For the text-containing cell, return its midpoint in (X, Y) coordinate format. 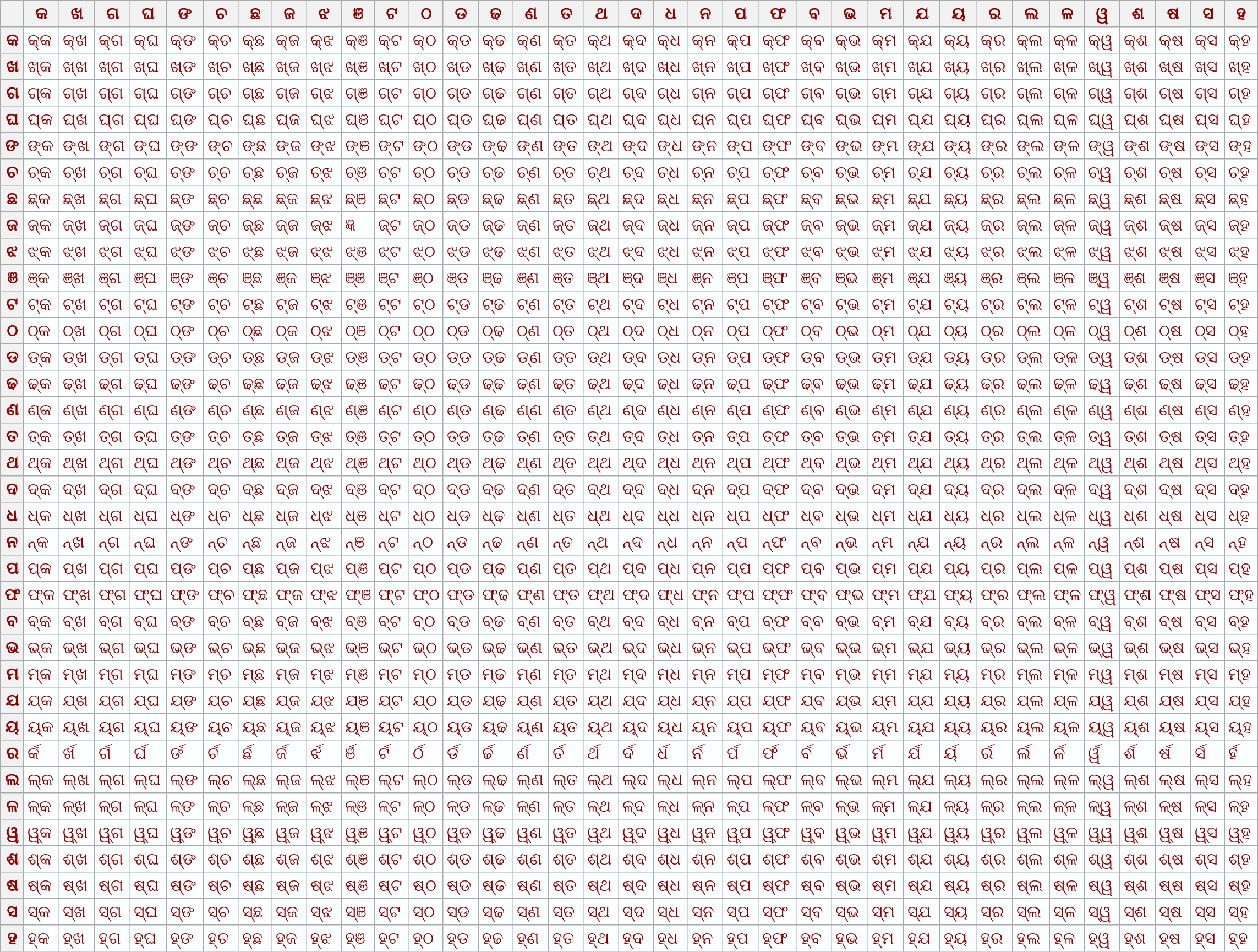
ଖ୍ବ (814, 67)
ଳ୍ଣ (530, 806)
ଣ୍ଗ (112, 410)
ଞ୍ଳ (1066, 278)
ଛ୍ଭ (850, 199)
ଷ୍ଣ (530, 885)
ଡ୍ଯ (922, 357)
ଞ୍ଞ (358, 278)
ଘ୍ଧ (670, 119)
ଡ୍ଭ (850, 357)
ଘ୍ଚ (221, 119)
ଟ୍କ (41, 304)
ଥ୍ଚ (221, 463)
ଢ୍ବ (814, 384)
ଲ୍ଷ (1173, 780)
ପ୍ଣ (530, 568)
ବ୍ଣ (530, 621)
ଢ୍ୱ (1102, 384)
ଲ୍ଞ (358, 780)
ମ୍ମ (885, 674)
ଞ୍ଦ (636, 278)
ହ୍ଧ (670, 938)
ଙ୍ସ (1208, 146)
ଟ୍ର (994, 304)
ପ୍ଯ (922, 568)
ଡ୍କ (41, 357)
ଟ୍ଢ (495, 304)
ତ୍ହ (1241, 436)
ସ୍ଚ (221, 912)
ର୍ଟ (392, 753)
ର୍ଥ (601, 753)
ଛ୍ତ (566, 199)
ମ୍ଳ (1066, 674)
ଠ୍ଠ (426, 331)
ଥ୍ୟ (959, 463)
ସ୍ତ (566, 912)
ର୍କ (41, 753)
ଭ୍ହ (1241, 648)
ତ୍ଝ (324, 436)
ଟ୍ଜ (289, 304)
ଲ୍ଝ (324, 780)
ୟ୍ଢ (495, 727)
ଚ୍ଭ (850, 172)
ଙ୍ଯ (922, 146)
ତ୍ସ (1208, 436)
ମ୍ହ (1241, 674)
ୱ୍ଘ (148, 833)
ଶ୍ଚ (221, 859)
କ୍ଣ (530, 40)
ଚ୍ଢ (495, 172)
ଳ୍ଙ (185, 806)
ତ୍ଦ (636, 436)
ଞ୍ଟ (392, 278)
ଡ୍ହ (1241, 357)
ତ୍ଠ (426, 436)
ମ୍ଖ (76, 674)
ର୍ଲ (1031, 753)
ଟ୍ୱ (1102, 304)
ୟ୍ଖ (76, 727)
ଙ୍ଥ (601, 146)
ଳ୍ଳ (1066, 806)
ଖ୍ଟ (392, 67)
କ୍ଳ (1066, 40)
ଷ୍ଗ (112, 885)
ଘ୍ଛ (255, 119)
ଲ୍କ (41, 780)
ୱ୍ବ (814, 833)
ଧ୍ଣ (530, 516)
ହ୍ଟ (392, 938)
ଟ୍ସ (1208, 304)
ପ୍ମ (885, 568)
ଦ୍ଘ (148, 489)
ଷ୍ୱ (1102, 885)
ଥ୍ଗ (112, 463)
ଢ୍ତ (566, 384)
ତ୍ଜ (289, 436)
ଝ୍ଖ (76, 251)
ଶ୍ଲ (1031, 859)
ଘ୍ଭ (850, 119)
ଖ୍ମ (885, 67)
ଖ୍ଳ (1066, 67)
ଭ୍ଞ (358, 648)
ବ୍ତ (566, 621)
ଛ୍ମ (885, 199)
ସ୍ଖ (76, 912)
ୱ୍ଚ (221, 833)
ୟ୍ଡ (461, 727)
ର୍ଘ (148, 753)
ଜ୍ଥ (601, 225)
ଝ୍ନ (705, 251)
ଧ୍ସ (1208, 516)
ଶ୍ଭ (850, 859)
ଷ୍ହ (1241, 885)
ଚ୍ପ (740, 172)
ଭ୍କ (41, 648)
ଖ୍ଚ (221, 67)
ଷ୍ଧ (670, 885)
ଗ୍ଢ (495, 93)
କ୍ଶ (1137, 40)
ପ୍ଥ (601, 568)
ତ୍ଶ (1137, 436)
ନ୍ଳ (1066, 542)
ହ୍ଗ (112, 938)
ଦ୍ଡ (461, 489)
ଖ୍ର (994, 67)
ବ୍ୟ (959, 621)
ଲ୍ଭ (850, 780)
ପ୍ପ (740, 568)
ର୍ୟ (959, 753)
ବ୍ଙ (185, 621)
ୱ୍ଧ (670, 833)
ଘ୍ଜ (289, 119)
ଞ୍ଥ (601, 278)
ଘ୍ଦ (636, 119)
ନ୍ଷ (1173, 542)
ବ୍ସ (1208, 621)
ଙ୍ୟ (959, 146)
ଯ୍ହ (1241, 701)
ମ୍କ (41, 674)
ହ୍ଠ (426, 938)
ଙ୍ଠ (426, 146)
ଡ୍ଠ (426, 357)
ଖ୍ଲ (1031, 67)
ୱ୍ଲ (1031, 833)
ଯ୍ଚ (221, 701)
ଳ୍ଗ (112, 806)
ଫ୍ଥ (601, 595)
ଯ୍ଧ (670, 701)
ଘ୍ଘ (148, 119)
ଛ୍ଖ (76, 199)
ଭ୍ଭ (850, 648)
ଷ୍ବ (814, 885)
ଡ୍ଳ (1066, 357)
ଞ୍ଲ (1031, 278)
ଫ୍ଯ (922, 595)
ଜ୍ଣ (530, 225)
କ୍ଞ (358, 40)
କ୍ଚ (221, 40)
ଖ୍ଜ (289, 67)
ଦ୍ଥ (601, 489)
ଧ୍ଡ (461, 516)
ସ୍ଯ (922, 912)
ଜ୍ଢ (495, 225)
ଶ୍ଳ (1066, 859)
ଘ୍ୟ (959, 119)
ଚ୍ଷ (1173, 172)
କ୍ବ (814, 40)
ଟ୍ୟ (959, 304)
ସ୍ଠ (426, 912)
ଠ୍ଙ (185, 331)
ଥ୍ନ (705, 463)
ଳ୍ଢ (495, 806)
ର୍ୱ (1102, 753)
ୟ୍ସ (1208, 727)
ଡ୍ମ (885, 357)
ଳ୍ତ (566, 806)
ଳ୍ଫ (778, 806)
ଦ୍କ (41, 489)
ୱ୍ଜ (289, 833)
ୟ୍ବ (814, 727)
ଭ୍ଡ (461, 648)
କ୍ଲ (1031, 40)
ଘ୍ଞ (358, 119)
ଝ୍ଥ (601, 251)
ଠ୍ଡ (461, 331)
ଗ୍ୱ (1102, 93)
ତ୍ତ (566, 436)
ଳ୍ୟ (959, 806)
ଭ୍ଝ (324, 648)
ଛ୍ସ (1208, 199)
ବ୍ଫ (778, 621)
ଲ୍ଲ (1031, 780)
ଦ୍ମ (885, 489)
ନ୍ଛ (255, 542)
ଷ୍ଭ (850, 885)
ଝ୍ଝ (324, 251)
ଜ୍ଖ (76, 225)
ପ୍ସ (1208, 568)
ମ୍ଭ (850, 674)
ନ୍ର (994, 542)
ୟ୍ୱ (1102, 727)
ର୍ଙ (185, 753)
ଝ୍ୟ (959, 251)
ଭ୍ଯ (922, 648)
ତ୍ଟ (392, 436)
ର୍ଝ (324, 753)
ଚ୍ଛ (255, 172)
ଧ୍ତ (566, 516)
ଣ୍ଟ (392, 410)
ଫ୍ମ (885, 595)
ଣ୍ଚ (221, 410)
ଳ୍ଞ (358, 806)
ପ୍କ (41, 568)
ଳ୍ଛ (255, 806)
ଛ୍ଧ (670, 199)
ଗ୍ବ (814, 93)
ଟ୍ଞ (358, 304)
ଦ୍ଦ (636, 489)
ଯ୍ନ (705, 701)
ଶ୍ଞ (358, 859)
ଚ୍ଶ (1137, 172)
ଛ୍ଷ (1173, 199)
ହ୍ଯ (922, 938)
ଢ୍ଙ (185, 384)
ମ୍ସ (1208, 674)
ଠ୍ଢ (495, 331)
ୟ୍ଯ (922, 727)
ହ୍ଣ (530, 938)
ଡ୍ଙ (185, 357)
ଢ୍ଖ (76, 384)
ଲ୍ଯ (922, 780)
ଙ୍ଲ (1031, 146)
ଚ୍ଚ (221, 172)
ଜ୍ୟ (959, 225)
ବ୍ଧ (670, 621)
ଶ୍ୟ (959, 859)
ମ୍ଷ (1173, 674)
ଙ୍ଦ (636, 146)
ଜ୍ଳ (1066, 225)
ଦ୍ଧ (670, 489)
ନ୍ୟ (959, 542)
କ୍ହ (1241, 40)
ଯ୍ୟ (959, 701)
ଠ୍ଞ (358, 331)
ଝ୍ହ (1241, 251)
ୟ୍ଫ (778, 727)
ଫ୍ଘ (148, 595)
ଘ୍ଶ (1137, 119)
ଳ୍ର (994, 806)
ଶ୍ଟ (392, 859)
ଙ୍ଛ (255, 146)
ନ୍ଜ (289, 542)
ଳ୍ଘ (148, 806)
ଫ୍ଦ (636, 595)
ପ୍ଛ (255, 568)
ଖ୍ଯ (922, 67)
ର୍ଢ (495, 753)
ତ୍ଳ (1066, 436)
ଢ୍ଚ (221, 384)
ସ୍ଞ (358, 912)
ଠ୍ଦ (636, 331)
ନ୍ଶ (1137, 542)
ଙ୍ହ (1241, 146)
ବ୍ୱ (1102, 621)
ଖ୍ଗ (112, 67)
ଖ୍ଘ (148, 67)
ବ୍ହ (1241, 621)
ଝ୍ପ (740, 251)
ଚ୍ନ (705, 172)
ଞ୍ବ (814, 278)
ଯ୍ଦ (636, 701)
କ୍ର (994, 40)
ଥ୍ଘ (148, 463)
ମ୍ଘ (148, 674)
ହ୍ଜ (289, 938)
ଚ୍ଗ (112, 172)
ଫ୍ବ (814, 595)
ଗ୍ଖ (76, 93)
ଷ୍ଫ (778, 885)
ଥ୍ଖ (76, 463)
ଟ୍ଲ (1031, 304)
ପ୍ଠ (426, 568)
ର୍ଠ (426, 753)
ୱ୍ଞ (358, 833)
ଞ୍ଭ (850, 278)
ଫ୍ଢ (495, 595)
ଜ୍ଛ (255, 225)
ସ୍ମ (885, 912)
ଢ୍ର (994, 384)
ଶ୍ହ (1241, 859)
ଧ୍ଚ (221, 516)
ଲ୍ଧ (670, 780)
ଙ୍ନ (705, 146)
ଞ୍ମ (885, 278)
ହ୍ଳ (1066, 938)
ଜ୍ଗ (112, 225)
ଯ୍ବ (814, 701)
କ୍ଟ (392, 40)
ଭ୍ନ (705, 648)
କ୍ଭ (850, 40)
ମ୍ପ (740, 674)
ସ୍ଜ (289, 912)
ୟ୍ଣ (530, 727)
ଞ୍ଧ (670, 278)
ଙ୍ର (994, 146)
ବ୍ଲ (1031, 621)
ଙ୍ଫ (778, 146)
ଠ୍ଖ (76, 331)
ତ୍ଘ (148, 436)
ଧ୍ମ (885, 516)
ଳ୍ଦ (636, 806)
ନ୍ଖ (76, 542)
ଜ୍ଯ (922, 225)
ଲ୍ଢ (495, 780)
ଧ୍ଘ (148, 516)
ଷ୍ଷ (1173, 885)
ଲ୍ୱ (1102, 780)
ଚ୍ଡ (461, 172)
ଳ୍ବ (814, 806)
ଚ୍ଟ (392, 172)
ୱ୍ଷ (1173, 833)
ଥ୍ଷ (1173, 463)
ଞ୍କ (41, 278)
ଛ୍ଜ (289, 199)
ଥ୍ସ (1208, 463)
ଖ୍ଖ (76, 67)
ଞ୍ର (994, 278)
ଭ୍ଢ (495, 648)
ୱ୍ଦ (636, 833)
ଡ୍ପ (740, 357)
ମ୍ଧ (670, 674)
ତ୍ୟ (959, 436)
ଫ୍ଳ (1066, 595)
ନ୍ଣ (530, 542)
ଲ୍ଖ (76, 780)
ଶ୍ଡ (461, 859)
ଘ୍କ (41, 119)
ଧ୍ଧ (670, 516)
ଲ୍ଘ (148, 780)
ଣ୍ଡ (461, 410)
ଜ୍ପ (740, 225)
ଥ୍ଟ (392, 463)
ର୍ଷ (1173, 753)
ଫ୍ଫ (778, 595)
ଠ୍ଛ (255, 331)
ପ୍ୟ (959, 568)
ପ୍ଟ (392, 568)
ପ୍ହ (1241, 568)
ଥ୍ଥ (601, 463)
ଧ୍ଦ (636, 516)
ଭ୍ଙ (185, 648)
କ୍କ (41, 40)
ସ୍ଦ (636, 912)
ପ୍ଶ (1137, 568)
ସ୍ଥ (601, 912)
ଭ୍ଲ (1031, 648)
ଦ୍ତ (566, 489)
ତ୍ଙ (185, 436)
ଠ୍ତ (566, 331)
ଯ୍ଠ (426, 701)
ଥ୍ଢ (495, 463)
ଟ୍ଖ (76, 304)
ଶ୍ଖ (76, 859)
ୱ୍ପ (740, 833)
ଗ୍ଧ (670, 93)
ତ୍ପ (740, 436)
ୟ୍ଙ (185, 727)
ଣ୍ଥ (601, 410)
ମ୍ଞ (358, 674)
ୟ୍ଲ (1031, 727)
ଖ୍ନ (705, 67)
ଝ୍ଛ (255, 251)
ଛ୍କ (41, 199)
ଚ୍ଲ (1031, 172)
ଝ୍ୱ (1102, 251)
ଳ୍ଝ (324, 806)
ପ୍ଚ (221, 568)
ଥ୍ଫ (778, 463)
କ୍ଠ (426, 40)
ୟ୍ଭ (850, 727)
ଷ୍ଢ (495, 885)
ଯ୍ଥ (601, 701)
ଭ୍ସ (1208, 648)
ଲ୍ଶ (1137, 780)
ଖ୍ଭ (850, 67)
ୟ୍ଛ (255, 727)
ଣ୍ଞ (358, 410)
ଣ୍ଭ (850, 410)
ଛ୍ଙ (185, 199)
ୱ୍ଡ (461, 833)
ଯ୍ଟ (392, 701)
ଘ୍ହ (1241, 119)
ଖ୍ଧ (670, 67)
ଢ୍ମ (885, 384)
ପ୍ଝ (324, 568)
ଚ୍ଠ (426, 172)
ର୍ହ (1241, 753)
ବ୍ଗ (112, 621)
ୱ୍ଙ (185, 833)
ତ୍ଖ (76, 436)
ଖ୍ଶ (1137, 67)
ପ୍ବ (814, 568)
ଦ୍ଷ (1173, 489)
ୟ୍ର (994, 727)
ଚ୍ଙ (185, 172)
କ୍ତ (566, 40)
ଧ୍ଭ (850, 516)
ନ୍ଘ (148, 542)
ବ୍ନ (705, 621)
ଗ୍ଯ (922, 93)
ର୍ବ (814, 753)
ର୍ଜ (289, 753)
ଛ୍ଘ (148, 199)
ଞ୍ଘ (148, 278)
ଢ୍ଶ (1137, 384)
ତ୍ଥ (601, 436)
ଟ୍ଛ (255, 304)
ୱ୍ଠ (426, 833)
ଶ୍ଧ (670, 859)
ପ୍ଳ (1066, 568)
ବ୍ଷ (1173, 621)
ତ୍ବ (814, 436)
ଗ୍ୟ (959, 93)
ଟ୍ମ (885, 304)
ଠ୍ଭ (850, 331)
ଛ୍ଦ (636, 199)
ପ୍ଦ (636, 568)
ଭ୍ୱ (1102, 648)
ଢ୍ଣ (530, 384)
ଡ୍ବ (814, 357)
ଙ୍ଭ (850, 146)
ଠ୍ର (994, 331)
ଛ୍ବ (814, 199)
ଯ୍ଗ (112, 701)
ଶ୍ମ (885, 859)
ପ୍ଭ (850, 568)
ୟ୍ନ (705, 727)
ନ୍ଲ (1031, 542)
ସ୍ଶ (1137, 912)
ଫ୍ଙ (185, 595)
ଫ୍ଲ (1031, 595)
ପ୍ଗ (112, 568)
ଚ୍ହ (1241, 172)
ଝ୍ଫ (778, 251)
ଲ୍ର (994, 780)
ତ୍ଯ (922, 436)
କ୍ଝ (324, 40)
ଳ୍ପ (740, 806)
ଟ୍ନ (705, 304)
ପ୍ଖ (76, 568)
ଯ୍ପ (740, 701)
ଦ୍ୱ (1102, 489)
ଲ୍ହ (1241, 780)
ଫ୍ପ (740, 595)
ର୍ଶ (1137, 753)
ଳ୍ସ (1208, 806)
ଯ୍ଶ (1137, 701)
ଳ୍ଯ (922, 806)
ଯ୍ୱ (1102, 701)
ହ୍ଖ (76, 938)
ଡ୍ଣ (530, 357)
ଛ୍ଲ (1031, 199)
ଠ୍ସ (1208, 331)
ଜ୍ଠ (426, 225)
ଫ୍ସ (1208, 595)
ଠ୍ଲ (1031, 331)
କ୍ୱ (1102, 40)
ଶ୍ଫ (778, 859)
ଛ୍ୱ (1102, 199)
ମ୍ଜ (289, 674)
ଜ୍ଧ (670, 225)
ଷ୍ଠ (426, 885)
ଗ୍ଗ (112, 93)
ଘ୍ସ (1208, 119)
କ୍ଯ (922, 40)
ଶ୍ଘ (148, 859)
ଘ୍ୱ (1102, 119)
ଙ୍ଝ (324, 146)
ସ୍ଝ (324, 912)
ଙ୍ଞ (358, 146)
ଞ୍ନ (705, 278)
ସ୍ସ (1208, 912)
ଲ୍ଠ (426, 780)
ହ୍ମ (885, 938)
ବ୍ଝ (324, 621)
କ୍ଢ (495, 40)
ଣ୍ଢ (495, 410)
ଢ୍ଢ (495, 384)
ଥ୍ବ (814, 463)
ଡ୍ଢ (495, 357)
ଖ୍ଥ (601, 67)
ପ୍ର (994, 568)
ଭ୍ଥ (601, 648)
ଛ୍ଫ (778, 199)
ଟ୍ହ (1241, 304)
ୟ୍ଶ (1137, 727)
ମ୍ତ (566, 674)
ଗ୍ଫ (778, 93)
ଧ୍ବ (814, 516)
ଞ୍ସ (1208, 278)
ଧ୍କ (41, 516)
ଷ୍ଶ (1137, 885)
ଧ୍ଠ (426, 516)
ଡ୍ଟ (392, 357)
ଧ୍ଷ (1173, 516)
ଷ୍ଦ (636, 885)
ହ୍ବ (814, 938)
ଙ୍ଗ (112, 146)
ସ୍ଙ (185, 912)
ୱ୍ହ (1241, 833)
ଳ୍ୱ (1102, 806)
ଭ୍ଷ (1173, 648)
ଦ୍ଣ (530, 489)
ଥ୍ଳ (1066, 463)
ଚ୍ଦ (636, 172)
ସ୍ପ (740, 912)
ଜ୍ଷ (1173, 225)
ଘ୍ଣ (530, 119)
ର୍ର (994, 753)
ର୍ଯ (922, 753)
ଥ୍ଶ (1137, 463)
ଫ୍କ (41, 595)
ପ୍ଢ (495, 568)
ୱ୍ୟ (959, 833)
ଶ୍ଠ (426, 859)
ଙ୍ଖ (76, 146)
ଘ୍ଲ (1031, 119)
ଠ୍ଳ (1066, 331)
ଥ୍ଲ (1031, 463)
ଝ୍ବ (814, 251)
ୟ୍ଜ (289, 727)
ପ୍ତ (566, 568)
ଠ୍ଫ (778, 331)
ଚ୍ୟ (959, 172)
ଟ୍ଚ (221, 304)
ଙ୍ମ (885, 146)
ଟ୍ଯ (922, 304)
ସ୍ଟ (392, 912)
ସ୍ଣ (530, 912)
ଦ୍ହ (1241, 489)
ଙ୍ଶ (1137, 146)
ତ୍ଢ (495, 436)
ଲ୍ଟ (392, 780)
ଞ୍ଚ (221, 278)
ଶ୍ଥ (601, 859)
ତ୍ଗ (112, 436)
ୱ୍ମ (885, 833)
ୱ୍ଥ (601, 833)
ନ୍ଠ (426, 542)
ଖ୍ଣ (530, 67)
ନ୍ନ (705, 542)
ନ୍ଯ (922, 542)
ଝ୍ସ (1208, 251)
ଧ୍ର (994, 516)
ହ୍ଛ (255, 938)
ଳ୍ଷ (1173, 806)
ଭ୍ବ (814, 648)
ମ୍ଠ (426, 674)
ଠ୍ଯ (922, 331)
ଲ୍ଛ (255, 780)
ଧ୍ଳ (1066, 516)
ଛ୍ଟ (392, 199)
ଯ୍ଘ (148, 701)
ଫ୍ଠ (426, 595)
ହ୍ତ (566, 938)
ଜ୍ଘ (148, 225)
ଟ୍ଧ (670, 304)
ଢ୍ଳ (1066, 384)
ଥ୍ଜ (289, 463)
ବ୍ଘ (148, 621)
ଛ୍ଶ (1137, 199)
ହ୍ପ (740, 938)
ଷ୍ପ (740, 885)
ଫ୍ର (994, 595)
ଦ୍ଜ (289, 489)
ଭ୍ଚ (221, 648)
ଛ୍ଝ (324, 199)
ଶ୍ୱ (1102, 859)
ମ୍ଗ (112, 674)
ଙ୍ଡ (461, 146)
ଟ୍ଶ (1137, 304)
ଛ୍ଗ (112, 199)
ମ୍ଯ (922, 674)
ଛ୍ଢ (495, 199)
ଣ୍ଠ (426, 410)
ଧ୍ଫ (778, 516)
ଚ୍ଝ (324, 172)
ନ୍ଞ (358, 542)
କ୍ଗ (112, 40)
ଝ୍ଙ (185, 251)
ଯ୍ଭ (850, 701)
ଶ୍ଢ (495, 859)
ଯ୍ଡ (461, 701)
ଦ୍ଙ (185, 489)
ପ୍ଡ (461, 568)
ୱ୍ଢ (495, 833)
ଫ୍ଧ (670, 595)
ଧ୍ପ (740, 516)
ଶ୍କ (41, 859)
ଠ୍ୟ (959, 331)
ଢ୍ଠ (426, 384)
ଥ୍ର (994, 463)
ଟ୍ତ (566, 304)
ଜ୍କ (41, 225)
ଥ୍ହ (1241, 463)
ଶ୍ଣ (530, 859)
ଟ୍ଘ (148, 304)
ନ୍ଚ (221, 542)
ଧ୍ଛ (255, 516)
ଭ୍ର (994, 648)
ଚ୍ଜ (289, 172)
ଝ୍ଚ (221, 251)
ନ୍କ (41, 542)
ଢ୍ଗ (112, 384)
ଗ୍ସ (1208, 93)
ଥ୍ଝ (324, 463)
ବ୍ଦ (636, 621)
ର୍ମ (885, 753)
ନ୍ଟ (392, 542)
ପ୍ଞ (358, 568)
ଶ୍ଦ (636, 859)
ଝ୍ଳ (1066, 251)
ଜ୍ର (994, 225)
ଣ୍ପ (740, 410)
ଦ୍ଫ (778, 489)
ଭ୍ଖ (76, 648)
ଣ୍ଛ (255, 410)
ଶ୍ର (994, 859)
ଦ୍ଞ (358, 489)
ଝ୍ଦ (636, 251)
ତ୍ଲ (1031, 436)
ଚ୍ସ (1208, 172)
ଡ୍ଖ (76, 357)
ର୍ଣ (530, 753)
ଚ୍ଳ (1066, 172)
ଯ୍ତ (566, 701)
ଗ୍ଝ (324, 93)
ର୍ଖ (76, 753)
ଢ୍ଯ (922, 384)
ହ୍ଫ (778, 938)
ର୍ଛ (255, 753)
ୟ୍ଚ (221, 727)
ଶ୍ଯ (922, 859)
ଥ୍ଦ (636, 463)
ହ୍ଝ (324, 938)
ଢ୍ଜ (289, 384)
ଠ୍ଣ (530, 331)
ଘ୍ଫ (778, 119)
ନ୍ଡ (461, 542)
ଯ୍ଜ (289, 701)
ଝ୍କ (41, 251)
ଧ୍ଞ (358, 516)
ଶ୍ଝ (324, 859)
ଲ୍ଳ (1066, 780)
ଦ୍ଢ (495, 489)
ଜ୍ଡ (461, 225)
ଢ୍ଛ (255, 384)
ଫ୍ଖ (76, 595)
ଭ୍ମ (885, 648)
ଝ୍ଠ (426, 251)
ଳ୍ନ (705, 806)
ଜ୍ଚ (221, 225)
ୱ୍ଯ (922, 833)
ଞ୍ଖ (76, 278)
ମ୍ୟ (959, 674)
ଦ୍ଛ (255, 489)
ସ୍ୟ (959, 912)
ଗ୍କ (41, 93)
ତ୍ନ (705, 436)
ଙ୍ଚ (221, 146)
କ୍ଖ (76, 40)
ପ୍ଫ (778, 568)
ଛ୍ଣ (530, 199)
ହ୍ଡ (461, 938)
ଣ୍ଝ (324, 410)
ଡ୍ଝ (324, 357)
ପ୍ଷ (1173, 568)
ଣ୍ହ (1241, 410)
ଢ୍ଲ (1031, 384)
ଧ୍ଲ (1031, 516)
ଶ୍ଛ (255, 859)
ପ୍ଜ (289, 568)
ୟ୍ତ (566, 727)
କ୍ଧ (670, 40)
ଗ୍ଡ (461, 93)
ଞ୍ଡ (461, 278)
ଗ୍ଣ (530, 93)
ୱ୍ଳ (1066, 833)
ଙ୍ତ (566, 146)
ଖ୍ଛ (255, 67)
ଷ୍ଚ (221, 885)
ୱ୍ଗ (112, 833)
ଠ୍ଗ (112, 331)
ଳ୍ଖ (76, 806)
କ୍ଦ (636, 40)
ଫ୍ଛ (255, 595)
ସ୍ଭ (850, 912)
ଳ୍ଥ (601, 806)
ବ୍ପ (740, 621)
ଢ୍ଘ (148, 384)
ଥ୍ଠ (426, 463)
ଣ୍ଲ (1031, 410)
ଙ୍ପ (740, 146)
ହ୍ନ (705, 938)
ଝ୍ଗ (112, 251)
ୟ୍ପ (740, 727)
ଧ୍ଝ (324, 516)
ଙ୍ଷ (1173, 146)
ଣ୍ଫ (778, 410)
ହ୍ଙ (185, 938)
ହ୍ୱ (1102, 938)
ଯ୍ଷ (1173, 701)
ଝ୍ଡ (461, 251)
ଟ୍ଭ (850, 304)
ଦ୍ର (994, 489)
ଖ୍ଦ (636, 67)
ତ୍ୱ (1102, 436)
ତ୍ଷ (1173, 436)
ଘ୍ଠ (426, 119)
ଭ୍ଳ (1066, 648)
ଙ୍ଳ (1066, 146)
ଡ୍ଘ (148, 357)
ବ୍ଜ (289, 621)
ଖ୍ଠ (426, 67)
ଫ୍ଟ (392, 595)
ଝ୍ମ (885, 251)
ର୍ଫ (778, 753)
ୟ୍ଟ (392, 727)
ଷ୍ୟ (959, 885)
ଳ୍ଟ (392, 806)
ଯ୍ଖ (76, 701)
ଥ୍ମ (885, 463)
ଳ୍ଲ (1031, 806)
ଡ୍ଲ (1031, 357)
ସ୍ଲ (1031, 912)
ଛ୍ଛ (255, 199)
ଲ୍ଗ (112, 780)
କ୍ୟ (959, 40)
ଣ୍ମ (885, 410)
ଦ୍ଳ (1066, 489)
ଲ୍ଜ (289, 780)
ଖ୍ସ (1208, 67)
ତ୍ର (994, 436)
ବ୍ଡ (461, 621)
ଧ୍ହ (1241, 516)
ଠ୍ୱ (1102, 331)
ବ୍ଖ (76, 621)
ଠ୍ଝ (324, 331)
ଞ୍ଗ (112, 278)
ଷ୍ଯ (922, 885)
ୟ୍ଝ (324, 727)
ବ୍ବ (814, 621)
ଟ୍ପ (740, 304)
କ୍ଥ (601, 40)
କ୍ଛ (255, 40)
ବ୍କ (41, 621)
ମ୍ଝ (324, 674)
ଛ୍ନ (705, 199)
ଗ୍ର (994, 93)
ଗ୍ଛ (255, 93)
ଚ୍ତ (566, 172)
ଛ୍ଞ (358, 199)
ଦ୍ଯ (922, 489)
ଠ୍ଜ (289, 331)
ଢ୍ଟ (392, 384)
ଷ୍ଞ (358, 885)
ୟ୍ଥ (601, 727)
ଣ୍ନ (705, 410)
ଟ୍ଙ (185, 304)
ଳ୍କ (41, 806)
ଣ୍ଖ (76, 410)
ଫ୍ଞ (358, 595)
ଲ୍ଥ (601, 780)
ତ୍ଡ (461, 436)
ଛ୍ହ (1241, 199)
ୟ୍ମ (885, 727)
ର୍ଗ (112, 753)
ଟ୍ବ (814, 304)
ର୍ପ (740, 753)
ଡ୍ଷ (1173, 357)
ଲ୍ଡ (461, 780)
ଫ୍ୟ (959, 595)
ହ୍ର (994, 938)
ଟ୍ଥ (601, 304)
ଲ୍ସ (1208, 780)
ଫ୍ଡ (461, 595)
ଥ୍ଣ (530, 463)
ଧ୍ଟ (392, 516)
ଥ୍ଡ (461, 463)
ଯ୍ଞ (358, 701)
ଯ୍ଫ (778, 701)
ଲ୍ପ (740, 780)
ର୍ଦ (636, 753)
ଣ୍ଣ (530, 410)
ଙ୍ଟ (392, 146)
ଚ୍ବ (814, 172)
ଫ୍ନ (705, 595)
ଙ୍ଢ (495, 146)
ଶ୍ତ (566, 859)
ଜ୍ନ (705, 225)
ଜ୍ସ (1208, 225)
ଘ୍ଖ (76, 119)
ୱ୍ଖ (76, 833)
ପ୍ଘ (148, 568)
କ୍ଡ (461, 40)
ଭ୍ଜ (289, 648)
ଞ୍ଷ (1173, 278)
ଘ୍ଢ (495, 119)
ଜ୍ମ (885, 225)
ଙ୍ଙ (185, 146)
ହ୍ସ (1208, 938)
ଣ୍ବ (814, 410)
ର୍ଧ (670, 753)
ଟ୍ଣ (530, 304)
ଝ୍ଭ (850, 251)
ଫ୍ତ (566, 595)
ଳ୍ଶ (1137, 806)
ଣ୍କ (41, 410)
ତ୍ଛ (255, 436)
ସ୍ଳ (1066, 912)
ମ୍ଦ (636, 674)
ଶ୍ଶ (1137, 859)
ବ୍ର (994, 621)
ଦ୍ଟ (392, 489)
ପ୍ୱ (1102, 568)
ତ୍ଞ (358, 436)
ଖ୍ଢ (495, 67)
ଶ୍ଷ (1173, 859)
ଡ୍ଜ (289, 357)
ଭ୍ପ (740, 648)
ଭ୍ତ (566, 648)
ଲ୍ଚ (221, 780)
ଙ୍କ (41, 146)
ବ୍ଚ (221, 621)
ଭ୍ଣ (530, 648)
ନ୍ତ (566, 542)
କ୍ଘ (148, 40)
ଗ୍ପ (740, 93)
ଜ୍ଲ (1031, 225)
ଷ୍କ (41, 885)
ଷ୍ଝ (324, 885)
ଢ୍ହ (1241, 384)
ଡ୍ଧ (670, 357)
ଦ୍ଗ (112, 489)
ଭ୍ଟ (392, 648)
ୱ୍ତ (566, 833)
ମ୍ଫ (778, 674)
ଛ୍ଳ (1066, 199)
ଢ୍ଭ (850, 384)
ର୍ଳ (1066, 753)
ଚ୍ଖ (76, 172)
ଜ୍ଞ (358, 225)
ଝ୍ଞ (358, 251)
ଲ୍ଣ (530, 780)
ଜ୍ଫ (778, 225)
ଯ୍ଛ (255, 701)
ଥ୍ଞ (358, 463)
ଗ୍ଚ (221, 93)
ଘ୍ଙ (185, 119)
ଧ୍ଙ (185, 516)
ଠ୍ନ (705, 331)
ମ୍ଲ (1031, 674)
ଛ୍ଥ (601, 199)
ଠ୍ଷ (1173, 331)
ଣ୍ୟ (959, 410)
ହ୍ୟ (959, 938)
ଷ୍ତ (566, 885)
ଣ୍ଳ (1066, 410)
ଶ୍ଙ (185, 859)
ଚ୍ଫ (778, 172)
ନ୍ଗ (112, 542)
ନ୍ବ (814, 542)
ଡ୍ଚ (221, 357)
ଗ୍ଷ (1173, 93)
ସ୍ହ (1241, 912)
ଷ୍ସ (1208, 885)
ମ୍ଢ (495, 674)
ଚ୍ଥ (601, 172)
ଡ୍ନ (705, 357)
ହ୍ହ (1241, 938)
ଦ୍ୟ (959, 489)
ଜ୍ଙ (185, 225)
ନ୍ମ (885, 542)
ତ୍ଧ (670, 436)
ଘ୍ଟ (392, 119)
ନ୍ଢ (495, 542)
କ୍ଜ (289, 40)
ମ୍ଛ (255, 674)
ନ୍ଙ (185, 542)
ବ୍ଢ (495, 621)
ଥ୍ଭ (850, 463)
ଢ୍ସ (1208, 384)
ବ୍ଠ (426, 621)
ହ୍ଭ (850, 938)
ୟ୍କ (41, 727)
ବ୍ଟ (392, 621)
ଢ୍ଷ (1173, 384)
ଠ୍ଘ (148, 331)
ତ୍ଚ (221, 436)
ର୍ଚ (221, 753)
ଜ୍ଶ (1137, 225)
ଞ୍ୟ (959, 278)
ନ୍ଝ (324, 542)
ସ୍ଗ (112, 912)
ଖ୍ୟ (959, 67)
ଠ୍ପ (740, 331)
ଗ୍ଦ (636, 93)
ଣ୍ଯ (922, 410)
ଗ୍ମ (885, 93)
ଛ୍ୟ (959, 199)
ୱ୍ଟ (392, 833)
ଷ୍ଲ (1031, 885)
ଲ୍ନ (705, 780)
ଥ୍କ (41, 463)
ନ୍ଭ (850, 542)
ଳ୍ହ (1241, 806)
ଦ୍ସ (1208, 489)
ୱ୍ଣ (530, 833)
ଫ୍ଷ (1173, 595)
ଣ୍ଧ (670, 410)
ଥ୍ଛ (255, 463)
ଖ୍ଙ (185, 67)
ର୍ଡ (461, 753)
ଦ୍ଲ (1031, 489)
ଙ୍ଣ (530, 146)
ଯ୍କ (41, 701)
ଢ୍ଦ (636, 384)
ର୍ସ (1208, 753)
ମ୍ଡ (461, 674)
ଜ୍ଝ (324, 225)
ଫ୍ଝ (324, 595)
ହ୍ଷ (1173, 938)
ଦ୍ଠ (426, 489)
ଧ୍ୱ (1102, 516)
ଷ୍ର (994, 885)
ମ୍ୱ (1102, 674)
ଙ୍ୱ (1102, 146)
ବ୍ଭ (850, 621)
ଚ୍ୱ (1102, 172)
ଡ୍ଫ (778, 357)
ୱ୍ଛ (255, 833)
ଖ୍ପ (740, 67)
ଦ୍ନ (705, 489)
ଳ୍ଠ (426, 806)
ଠ୍ହ (1241, 331)
ୟ୍ଞ (358, 727)
ଲ୍ବ (814, 780)
ଝ୍ର (994, 251)
ନ୍ହ (1241, 542)
ଠ୍କ (41, 331)
ଙ୍ଧ (670, 146)
ଞ୍ଣ (530, 278)
ଷ୍ଖ (76, 885)
ନ୍ସ (1208, 542)
ଫ୍ଶ (1137, 595)
କ୍ମ (885, 40)
ଭ୍ଦ (636, 648)
ଚ୍ମ (885, 172)
ଝ୍ଷ (1173, 251)
ଘ୍ଷ (1173, 119)
ଜ୍ଭ (850, 225)
ଞ୍ହ (1241, 278)
ଥ୍ୱ (1102, 463)
ସ୍ଡ (461, 912)
ସ୍ଛ (255, 912)
ୱ୍ୱ (1102, 833)
ଫ୍ଚ (221, 595)
ଭ୍ଧ (670, 648)
ଜ୍ହ (1241, 225)
ଗ୍ଳ (1066, 93)
ଚ୍ଞ (358, 172)
ଣ୍ୱ (1102, 410)
ଠ୍ଟ (392, 331)
ମ୍ଚ (221, 674)
ଠ୍ଶ (1137, 331)
ଢ୍ୟ (959, 384)
ୱ୍ଫ (778, 833)
ଣ୍ଙ (185, 410)
ୟ୍ଧ (670, 727)
ଟ୍ଝ (324, 304)
ଝ୍ଲ (1031, 251)
ୟ୍ଠ (426, 727)
ଯ୍ଣ (530, 701)
କ୍ପ (740, 40)
ୱ୍ସ (1208, 833)
ଘ୍ଥ (601, 119)
ଳ୍ଭ (850, 806)
ନ୍ଥ (601, 542)
ଡ୍ର (994, 357)
ଣ୍ଷ (1173, 410)
ଣ୍ର (994, 410)
ଡ୍ଥ (601, 357)
ତ୍ଫ (778, 436)
ଖ୍ୱ (1102, 67)
ବ୍ମ (885, 621)
ଗ୍ଘ (148, 93)
ଜ୍ଦ (636, 225)
ୱ୍ଝ (324, 833)
ଧ୍ଢ (495, 516)
କ୍ନ (705, 40)
ଝ୍ଢ (495, 251)
ଞ୍ୱ (1102, 278)
ସ୍ଧ (670, 912)
ଖ୍ଞ (358, 67)
ଗ୍ଞ (358, 93)
ଣ୍ତ (566, 410)
ଗ୍ଟ (392, 93)
ବ୍ଞ (358, 621)
ସ୍କ (41, 912)
ଞ୍ଜ (289, 278)
କ୍ଫ (778, 40)
ଟ୍ଫ (778, 304)
ଞ୍ଯ (922, 278)
ଖ୍ଷ (1173, 67)
ଟ୍ଳ (1066, 304)
ଚ୍ଣ (530, 172)
ଳ୍ଧ (670, 806)
ଞ୍ଠ (426, 278)
ଢ୍ଞ (358, 384)
ଫ୍ଭ (850, 595)
ଷ୍ଡ (461, 885)
ଭ୍ଘ (148, 648)
ୱ୍ଭ (850, 833)
ଲ୍ଙ (185, 780)
ଘ୍ଝ (324, 119)
ଗ୍ଲ (1031, 93)
ୟ୍ହ (1241, 727)
ର୍ଭ (850, 753)
ପ୍ନ (705, 568)
ଘ୍ତ (566, 119)
ବ୍ଛ (255, 621)
ଟ୍ଷ (1173, 304)
ଝ୍ଟ (392, 251)
ୱ୍ନ (705, 833)
ଟ୍ଟ (392, 304)
ଫ୍ୱ (1102, 595)
ନ୍ୱ (1102, 542)
ଭ୍ଶ (1137, 648)
ଷ୍ଙ (185, 885)
ଳ୍ଜ (289, 806)
ଝ୍ଶ (1137, 251)
ମ୍ଶ (1137, 674)
ସ୍ଘ (148, 912)
ମ୍ଙ (185, 674)
ଶ୍ପ (740, 859)
ଡ୍ଦ (636, 357)
ଢ୍ଝ (324, 384)
ଜ୍ୱ (1102, 225)
ଢ୍ପ (740, 384)
ଷ୍ମ (885, 885)
ଘ୍ଗ (112, 119)
ଝ୍ଯ (922, 251)
ଷ୍ଥ (601, 885)
ହ୍ଘ (148, 938)
ଟ୍ଗ (112, 304)
ଗ୍ଥ (601, 93)
ଯ୍ଝ (324, 701)
ମ୍ନ (705, 674)
ଦ୍ଝ (324, 489)
ଫ୍ଣ (530, 595)
ଡ୍ଛ (255, 357)
ଜ୍ଟ (392, 225)
ଶ୍ନ (705, 859)
ଘ୍ବ (814, 119)
ଖ୍ହ (1241, 67)
ଳ୍ମ (885, 806)
ଛ୍ଡ (461, 199)
ଭ୍ୟ (959, 648)
ଞ୍ତ (566, 278)
ହ୍କ (41, 938)
ଚ୍ର (994, 172)
ଘ୍ର (994, 119)
ଶ୍ସ (1208, 859)
ଯ୍ଳ (1066, 701)
ଞ୍ଝ (324, 278)
ଫ୍ଜ (289, 595)
ଖ୍ଫ (778, 67)
ଞ୍ଢ (495, 278)
ୟ୍ଳ (1066, 727)
ୟ୍ଦ (636, 727)
ଦ୍ଚ (221, 489)
ଖ୍କ (41, 67)
ଘ୍ନ (705, 119)
ଦ୍ଭ (850, 489)
ତ୍ଣ (530, 436)
ସ୍ବ (814, 912)
ଲ୍ୟ (959, 780)
ଯ୍ଙ (185, 701)
ଧ୍ଯ (922, 516)
ଞ୍ଙ (185, 278)
ଠ୍ମ (885, 331)
ଝ୍ଘ (148, 251)
ଢ୍ଫ (778, 384)
ହ୍ଦ (636, 938)
ଦ୍ବ (814, 489)
ମ୍ଟ (392, 674)
ତ୍କ (41, 436)
ଢ୍ଡ (461, 384)
ଶ୍ଜ (289, 859)
ଛ୍ପ (740, 199)
ଲ୍ଦ (636, 780)
ଷ୍ଟ (392, 885)
ବ୍ଶ (1137, 621)
ଦ୍ଖ (76, 489)
ଗ୍ଠ (426, 93)
ଭ୍ଠ (426, 648)
ୟ୍ଗ (112, 727)
କ୍ସ (1208, 40)
ଫ୍ଗ (112, 595)
ଖ୍ତ (566, 67)
ଠ୍ବ (814, 331)
ଧ୍ନ (705, 516)
ଞ୍ପ (740, 278)
ଘ୍ଯ (922, 119)
ବ୍ଳ (1066, 621)
ଞ୍ଛ (255, 278)
ଗ୍ହ (1241, 93)
ଜ୍ଜ (289, 225)
ଲ୍ମ (885, 780)
ୟ୍ଘ (148, 727)
ଢ୍ଥ (601, 384)
ଯ୍ଢ (495, 701)
ଘ୍ଡ (461, 119)
ମ୍ର (994, 674)
ଠ୍ଧ (670, 331)
ଧ୍ଥ (601, 516)
ଲ୍ତ (566, 780)
ଳ୍ଚ (221, 806)
ର୍ନ (705, 753)
ଥ୍ଙ (185, 463)
ଷ୍ଳ (1066, 885)
ଦ୍ଶ (1137, 489)
ଭ୍ଫ (778, 648)
ଠ୍ଥ (601, 331)
ସ୍ର (994, 912)
ଘ୍ମ (885, 119)
ଧ୍ଗ (112, 516)
ଲ୍ଫ (778, 780)
ଦ୍ପ (740, 489)
ନ୍ପ (740, 542)
ଷ୍ଜ (289, 885)
ଛ୍ଚ (221, 199)
ଫ୍ହ (1241, 595)
ଛ୍ଠ (426, 199)
ତ୍ମ (885, 436)
ଢ୍କ (41, 384)
ମ୍ଥ (601, 674)
ଗ୍ଶ (1137, 93)
ଗ୍ନ (705, 93)
ଯ୍ସ (1208, 701)
ଜ୍ବ (814, 225)
ନ୍ଫ (778, 542)
ଶ୍ବ (814, 859)
ପ୍ଙ (185, 568)
ଡ୍ୟ (959, 357)
ସ୍ଢ (495, 912)
ତ୍ଭ (850, 436)
ଷ୍ଘ (148, 885)
ୱ୍କ (41, 833)
ଣ୍ଘ (148, 410)
ହ୍ଥ (601, 938)
ଗ୍ତ (566, 93)
ଷ୍ଛ (255, 885)
ଟ୍ଠ (426, 304)
ଡ୍ସ (1208, 357)
ଣ୍ସ (1208, 410)
ଡ୍ତ (566, 357)
ଟ୍ଡ (461, 304)
ଶ୍ଗ (112, 859)
ଟ୍ଦ (636, 304)
ହ୍ଢ (495, 938)
ଥ୍ତ (566, 463)
ଚ୍ଯ (922, 172)
ଧ୍ଖ (76, 516)
ଝ୍ତ (566, 251)
ସ୍ୱ (1102, 912)
ୟ୍ୟ (959, 727)
ବ୍ଯ (922, 621)
ଢ୍ଧ (670, 384)
ହ୍ଞ (358, 938)
ବ୍ଥ (601, 621)
ନ୍ଧ (670, 542)
ଡ୍ଞ (358, 357)
କ୍ଙ (185, 40)
ର୍ତ (566, 753)
ଯ୍ମ (885, 701)
ମ୍ବ (814, 674)
ଗ୍ଙ (185, 93)
ଛ୍ର (994, 199)
ଳ୍ଡ (461, 806)
ଯ୍ଲ (1031, 701)
ଧ୍ୟ (959, 516)
ଛ୍ଯ (922, 199)
ଡ୍ୱ (1102, 357)
ଙ୍ଜ (289, 146)
ଚ୍କ (41, 172)
ଙ୍ବ (814, 146)
ଞ୍ଶ (1137, 278)
ଡ୍ଡ (461, 357)
ଝ୍ଣ (530, 251)
ଧ୍ଜ (289, 516)
ଯ୍ର (994, 701)
ଚ୍ଘ (148, 172)
ଞ୍ଫ (778, 278)
ଘ୍ଳ (1066, 119)
ଙ୍ଘ (148, 146)
ୱ୍ଶ (1137, 833)
ପ୍ଧ (670, 568)
ଷ୍ନ (705, 885)
ଥ୍ଯ (922, 463)
ପ୍ଲ (1031, 568)
ଗ୍ଜ (289, 93)
ଡ୍ଗ (112, 357)
ୱ୍ର (994, 833)
ହ୍ଚ (221, 938)
ଧ୍ଶ (1137, 516)
ଯ୍ଯ (922, 701)
ଭ୍ଛ (255, 648)
ୟ୍ଷ (1173, 727)
ଭ୍ଗ (112, 648)
ଢ୍ନ (705, 384)
ଘ୍ପ (740, 119)
ଝ୍ଜ (289, 251)
ଥ୍ପ (740, 463)
ହ୍ଲ (1031, 938)
ଥ୍ଧ (670, 463)
ମ୍ଣ (530, 674)
ଝ୍ଧ (670, 251)
ଜ୍ତ (566, 225)
ଖ୍ଡ (461, 67)
ସ୍ଷ (1173, 912)
ର୍ଞ (358, 753)
ଡ୍ଶ (1137, 357)
ନ୍ଦ (636, 542)
ଠ୍ଚ (221, 331)
କ୍ଷ (1173, 40)
ଚ୍ଧ (670, 172)
ଗ୍ଭ (850, 93)
ସ୍ନ (705, 912)
ଖ୍ଝ (324, 67)
ଣ୍ଶ (1137, 410)
ସ୍ଫ (778, 912)
ଣ୍ଜ (289, 410)
ଣ୍ଦ (636, 410)
ହ୍ଶ (1137, 938)
